Extract the (X, Y) coordinate from the center of the cell holding the provided text.  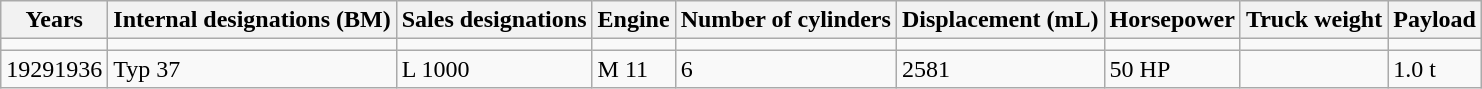
Payload (1435, 20)
Number of cylinders (786, 20)
Displacement (mL) (1000, 20)
L 1000 (494, 69)
Truck weight (1314, 20)
50 HP (1172, 69)
19291936 (54, 69)
Horsepower (1172, 20)
Sales designations (494, 20)
Years (54, 20)
2581 (1000, 69)
Typ 37 (252, 69)
6 (786, 69)
Internal designations (BM) (252, 20)
1.0 t (1435, 69)
Engine (634, 20)
M 11 (634, 69)
